Determine the [x, y] coordinate at the center of the cell enclosing the given text.  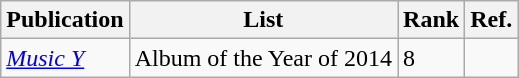
Music Y [65, 58]
Album of the Year of 2014 [263, 58]
8 [432, 58]
List [263, 20]
Publication [65, 20]
Rank [432, 20]
Ref. [492, 20]
